Provide the [X, Y] coordinate of the cell's center where the given text is located.  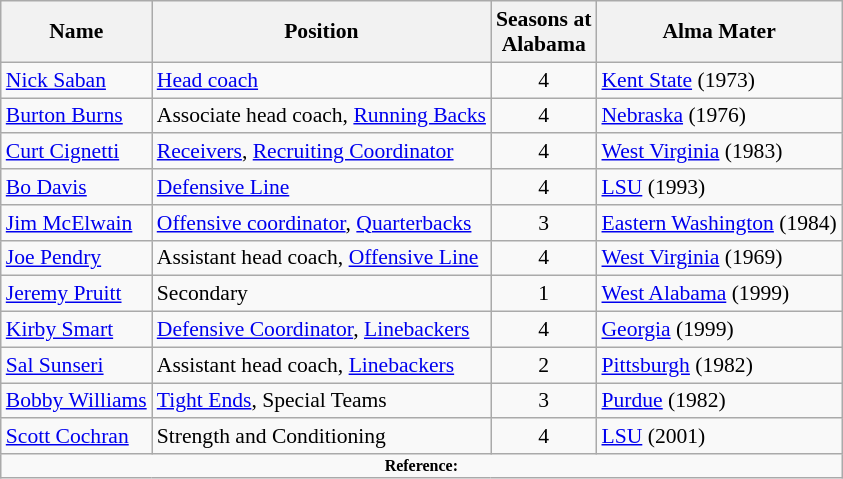
Position [322, 32]
Secondary [322, 294]
Eastern Washington (1984) [718, 223]
Assistant head coach, Offensive Line [322, 258]
Burton Burns [76, 116]
West Alabama (1999) [718, 294]
Pittsburgh (1982) [718, 365]
Alma Mater [718, 32]
Receivers, Recruiting Coordinator [322, 152]
Bo Davis [76, 187]
Seasons atAlabama [544, 32]
Assistant head coach, Linebackers [322, 365]
1 [544, 294]
Kent State (1973) [718, 80]
Nebraska (1976) [718, 116]
Georgia (1999) [718, 330]
Defensive Line [322, 187]
Reference: [422, 466]
West Virginia (1969) [718, 258]
Bobby Williams [76, 401]
West Virginia (1983) [718, 152]
LSU (1993) [718, 187]
Jim McElwain [76, 223]
Associate head coach, Running Backs [322, 116]
Offensive coordinator, Quarterbacks [322, 223]
2 [544, 365]
Defensive Coordinator, Linebackers [322, 330]
Purdue (1982) [718, 401]
Nick Saban [76, 80]
Tight Ends, Special Teams [322, 401]
Head coach [322, 80]
Sal Sunseri [76, 365]
Jeremy Pruitt [76, 294]
Strength and Conditioning [322, 437]
Scott Cochran [76, 437]
LSU (2001) [718, 437]
Curt Cignetti [76, 152]
Name [76, 32]
Kirby Smart [76, 330]
Joe Pendry [76, 258]
